From the cell containing the given text, extract its center point as (x, y) coordinate. 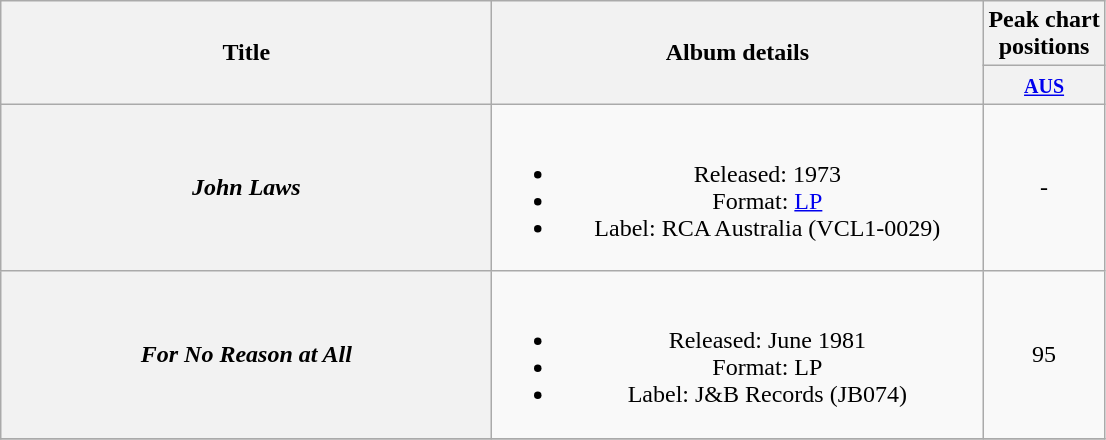
Album details (738, 52)
John Laws (246, 188)
Title (246, 52)
Released: 1973Format: LPLabel: RCA Australia (VCL1-0029) (738, 188)
Released: June 1981Format: LPLabel: J&B Records (JB074) (738, 354)
- (1044, 188)
Peak chartpositions (1044, 34)
95 (1044, 354)
AUS (1044, 85)
For No Reason at All (246, 354)
